Scan for the cell matching the given text and deliver its [x, y] coordinate at center. 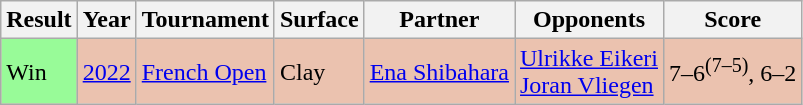
French Open [205, 72]
Tournament [205, 20]
Ulrikke Eikeri Joran Vliegen [588, 72]
Clay [319, 72]
Win [39, 72]
Score [733, 20]
7–6(7–5), 6–2 [733, 72]
Year [106, 20]
Result [39, 20]
Opponents [588, 20]
Ena Shibahara [439, 72]
2022 [106, 72]
Surface [319, 20]
Partner [439, 20]
